Scan for the cell matching the given text and deliver its (X, Y) coordinate at center. 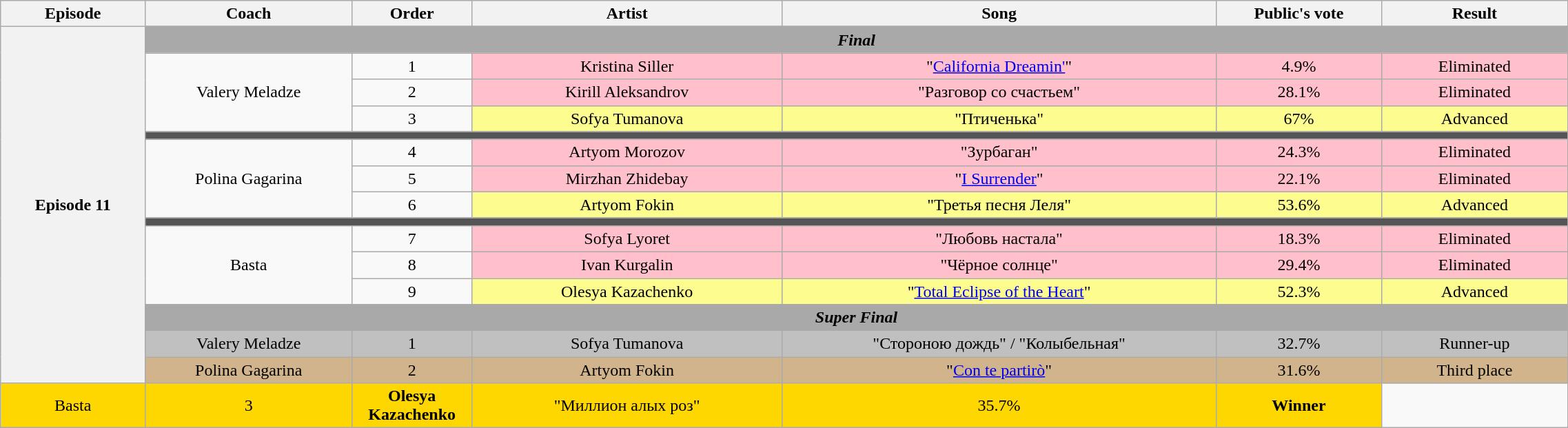
Episode 11 (73, 205)
24.3% (1299, 152)
"Total Eclipse of the Heart" (999, 292)
Mirzhan Zhidebay (627, 179)
53.6% (1299, 205)
Super Final (857, 318)
Ivan Kurgalin (627, 265)
"California Dreamin'" (999, 66)
Public's vote (1299, 14)
Winner (1299, 405)
Kristina Siller (627, 66)
Result (1474, 14)
"Любовь настала" (999, 238)
29.4% (1299, 265)
8 (412, 265)
"Миллион алых роз" (627, 405)
67% (1299, 119)
Kirill Aleksandrov (627, 92)
Final (857, 40)
5 (412, 179)
Artyom Morozov (627, 152)
Episode (73, 14)
"Птиченька" (999, 119)
Order (412, 14)
Sofya Lyoret (627, 238)
"Чёрное солнце" (999, 265)
Coach (249, 14)
28.1% (1299, 92)
"Con te partirò" (999, 370)
7 (412, 238)
Artist (627, 14)
Song (999, 14)
4 (412, 152)
9 (412, 292)
4.9% (1299, 66)
18.3% (1299, 238)
"I Surrender" (999, 179)
31.6% (1299, 370)
35.7% (999, 405)
"Зурбаган" (999, 152)
32.7% (1299, 344)
"Третья песня Леля" (999, 205)
"Стороною дождь" / "Колыбельная" (999, 344)
"Разговор со счастьем" (999, 92)
6 (412, 205)
Runner-up (1474, 344)
22.1% (1299, 179)
52.3% (1299, 292)
Third place (1474, 370)
